Find where the given text appears and provide that cell's center as (x, y) coordinate. 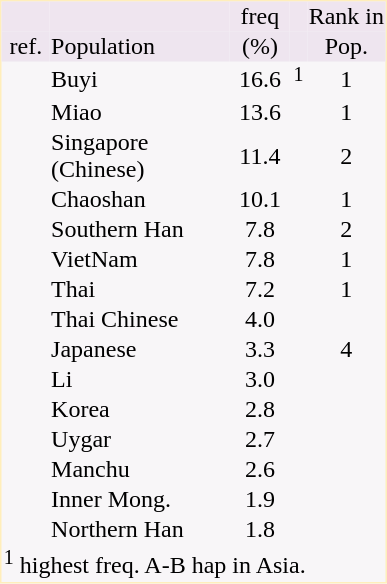
Population (140, 47)
Chaoshan (140, 200)
Southern Han (140, 230)
1 highest freq. A-B hap in Asia. (154, 563)
2.8 (260, 410)
VietNam (140, 260)
Korea (140, 410)
(%) (260, 47)
4 (346, 350)
7.2 (260, 290)
Rank in (346, 17)
Pop. (346, 47)
10.1 (260, 200)
Uygar (140, 440)
3.3 (260, 350)
13.6 (260, 113)
Thai Chinese (140, 320)
Northern Han (140, 530)
1.8 (260, 530)
2.7 (260, 440)
Inner Mong. (140, 500)
Japanese (140, 350)
1.9 (260, 500)
Manchu (140, 470)
Li (140, 380)
Miao (140, 113)
Buyi (140, 80)
Thai (140, 290)
16.6 (260, 80)
3.0 (260, 380)
ref. (26, 47)
4.0 (260, 320)
2.6 (260, 470)
11.4 (260, 156)
freq (260, 17)
Singapore(Chinese) (140, 156)
